Capture the cell that displays the provided text and extract its [x, y] central coordinate. 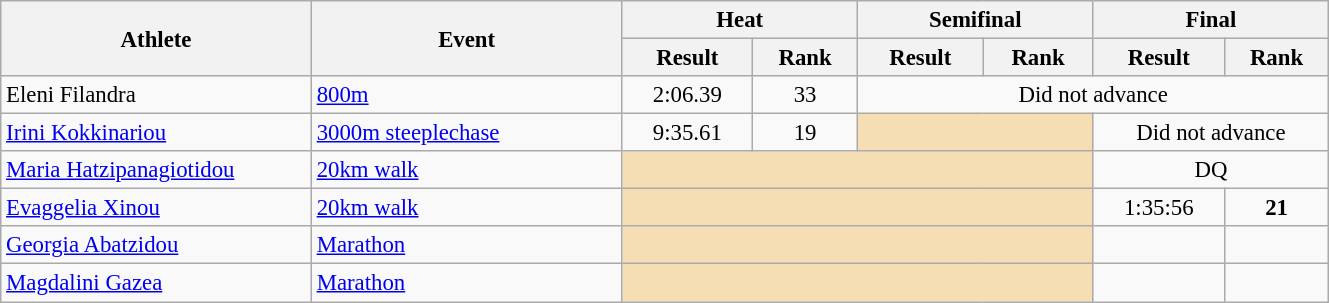
Athlete [156, 38]
33 [806, 95]
19 [806, 133]
3000m steeplechase [466, 133]
1:35:56 [1158, 208]
Evaggelia Xinou [156, 208]
Semifinal [976, 20]
Georgia Abatzidou [156, 245]
DQ [1211, 170]
Irini Kokkinariou [156, 133]
Magdalini Gazea [156, 283]
Eleni Filandra [156, 95]
Maria Hatzipanagiotidou [156, 170]
2:06.39 [688, 95]
Final [1211, 20]
9:35.61 [688, 133]
800m [466, 95]
21 [1276, 208]
Heat [740, 20]
Event [466, 38]
